Identify which cell holds the provided text, then report its (X, Y) central coordinate. 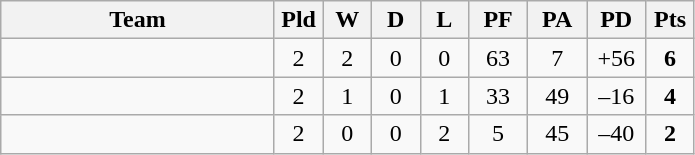
W (348, 20)
PF (498, 20)
6 (670, 58)
L (444, 20)
63 (498, 58)
Team (138, 20)
PD (616, 20)
7 (558, 58)
49 (558, 96)
5 (498, 134)
–40 (616, 134)
Pts (670, 20)
–16 (616, 96)
Pld (298, 20)
PA (558, 20)
4 (670, 96)
+56 (616, 58)
45 (558, 134)
D (396, 20)
33 (498, 96)
